Return the (X, Y) coordinate for the center point of the cell that contains the specified text.  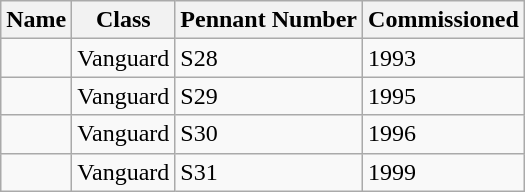
1993 (444, 58)
Name (36, 20)
Commissioned (444, 20)
1995 (444, 96)
S31 (269, 172)
1996 (444, 134)
S29 (269, 96)
S28 (269, 58)
Class (124, 20)
S30 (269, 134)
1999 (444, 172)
Pennant Number (269, 20)
